Scan for the cell matching the given text and deliver its [X, Y] coordinate at center. 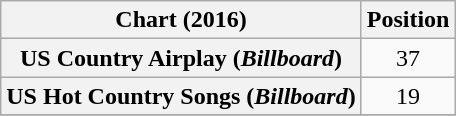
Position [408, 20]
Chart (2016) [181, 20]
19 [408, 96]
US Hot Country Songs (Billboard) [181, 96]
US Country Airplay (Billboard) [181, 58]
37 [408, 58]
